Scan for the cell matching the given text and deliver its (X, Y) coordinate at center. 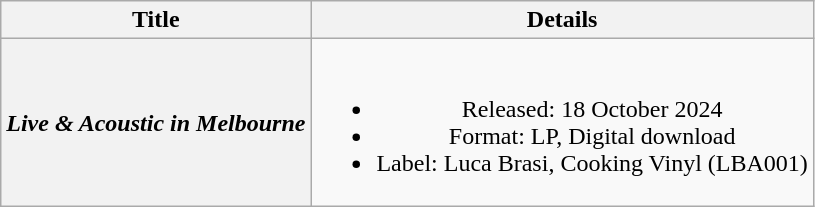
Live & Acoustic in Melbourne (156, 122)
Details (562, 20)
Title (156, 20)
Released: 18 October 2024Format: LP, Digital downloadLabel: Luca Brasi, Cooking Vinyl (LBA001) (562, 122)
